Search for the cell housing the specified text and yield its (X, Y) center coordinate. 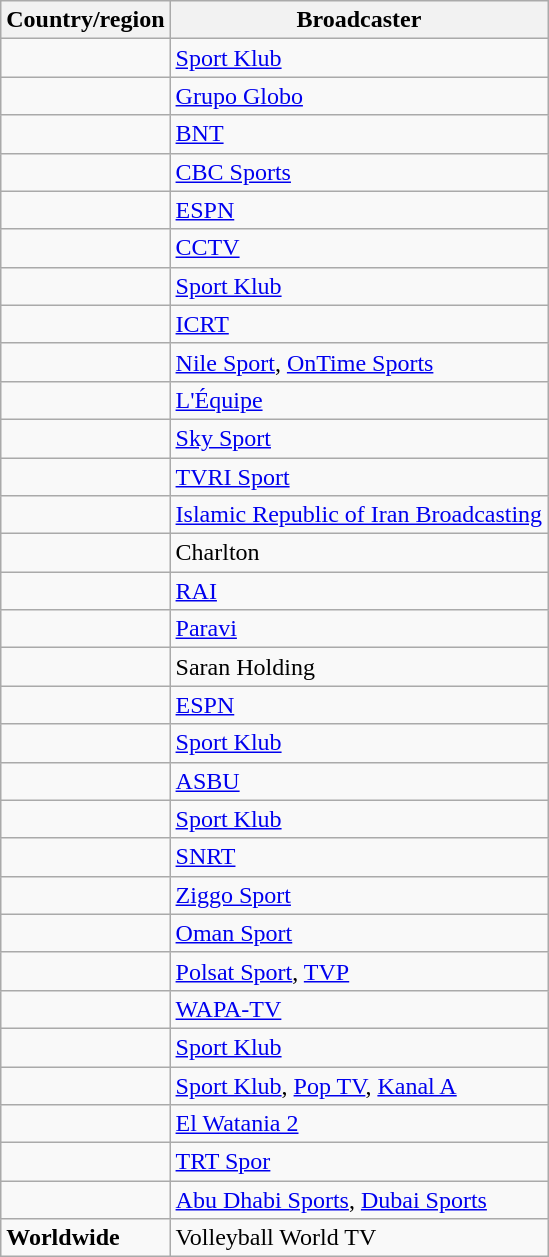
Broadcaster (359, 20)
Country/region (86, 20)
Paravi (359, 629)
Grupo Globo (359, 96)
TVRI Sport (359, 477)
Polsat Sport, TVP (359, 971)
TRT Spor (359, 1162)
L'Équipe (359, 400)
CBC Sports (359, 172)
Volleyball World TV (359, 1238)
ASBU (359, 781)
ICRT (359, 324)
Islamic Republic of Iran Broadcasting (359, 515)
CCTV (359, 248)
Sky Sport (359, 438)
SNRT (359, 857)
Abu Dhabi Sports, Dubai Sports (359, 1200)
Sport Klub, Pop TV, Kanal A (359, 1085)
Nile Sport, OnTime Sports (359, 362)
BNT (359, 134)
WAPA-TV (359, 1009)
Oman Sport (359, 933)
Saran Holding (359, 667)
El Watania 2 (359, 1124)
Ziggo Sport (359, 895)
RAI (359, 591)
Charlton (359, 553)
Worldwide (86, 1238)
